Return [x, y] of the center of cell containing provided text 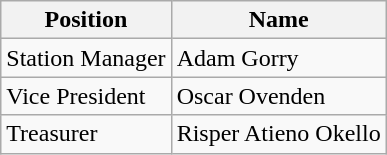
Oscar Ovenden [278, 96]
Name [278, 20]
Station Manager [86, 58]
Adam Gorry [278, 58]
Risper Atieno Okello [278, 134]
Vice President [86, 96]
Treasurer [86, 134]
Position [86, 20]
